Capture the cell that displays the provided text and extract its [x, y] central coordinate. 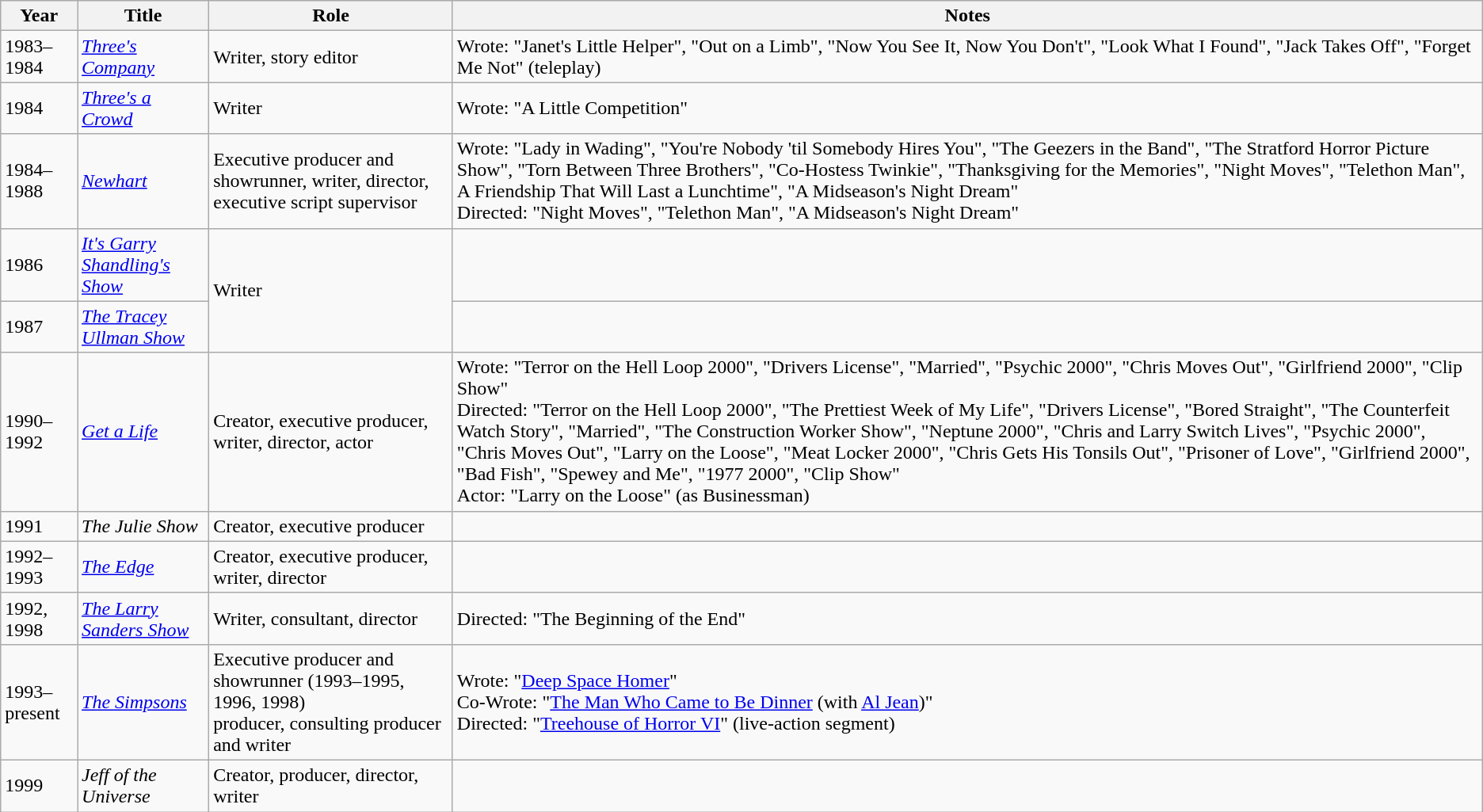
It's Garry Shandling's Show [143, 265]
Creator, executive producer, writer, director [331, 567]
1999 [40, 786]
Title [143, 16]
1990–1992 [40, 432]
The Tracey Ullman Show [143, 326]
Jeff of the Universe [143, 786]
Creator, executive producer [331, 526]
1991 [40, 526]
Executive producer and showrunner (1993–1995, 1996, 1998)producer, consulting producer and writer [331, 702]
Notes [967, 16]
The Julie Show [143, 526]
1984 [40, 108]
1992, 1998 [40, 618]
Wrote: "Deep Space Homer"Co-Wrote: "The Man Who Came to Be Dinner (with Al Jean)"Directed: "Treehouse of Horror VI" (live-action segment) [967, 702]
1992–1993 [40, 567]
Get a Life [143, 432]
The Larry Sanders Show [143, 618]
1983–1984 [40, 57]
Writer, consultant, director [331, 618]
1986 [40, 265]
Wrote: "Janet's Little Helper", "Out on a Limb", "Now You See It, Now You Don't", "Look What I Found", "Jack Takes Off", "Forget Me Not" (teleplay) [967, 57]
Newhart [143, 181]
Role [331, 16]
Writer, story editor [331, 57]
Three's Company [143, 57]
1984–1988 [40, 181]
The Simpsons [143, 702]
The Edge [143, 567]
1987 [40, 326]
Executive producer and showrunner, writer, director, executive script supervisor [331, 181]
Directed: "The Beginning of the End" [967, 618]
Creator, producer, director, writer [331, 786]
Three's a Crowd [143, 108]
Year [40, 16]
Wrote: "A Little Competition" [967, 108]
1993–present [40, 702]
Creator, executive producer, writer, director, actor [331, 432]
